Identify which cell holds the provided text, then report its (x, y) central coordinate. 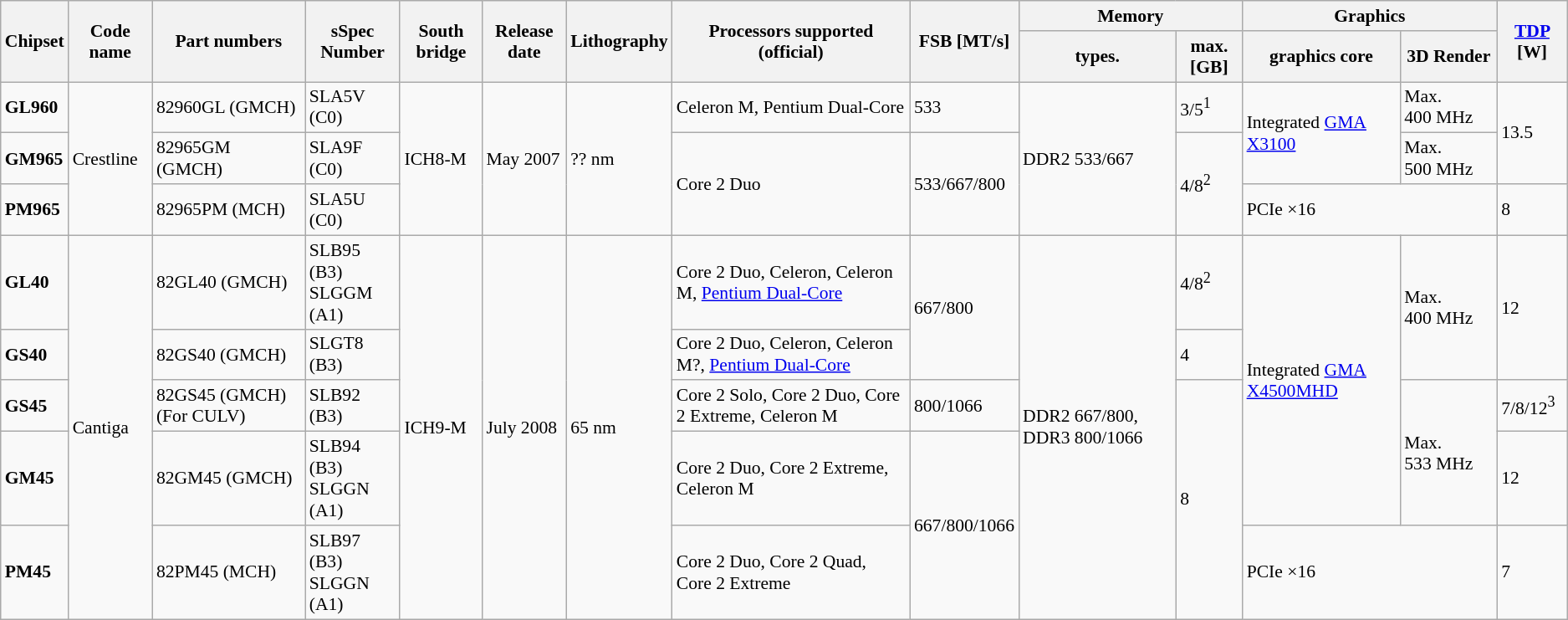
Cantiga (110, 427)
82960GL (GMCH) (229, 107)
sSpec Number (353, 42)
3/51 (1209, 107)
Core 2 Duo, Celeron, Celeron M?, Pentium Dual-Core (791, 355)
82GL40 (GMCH) (229, 282)
Core 2 Duo, Core 2 Extreme, Celeron M (791, 479)
?? nm (619, 159)
ICH9-M (441, 427)
533/667/800 (964, 184)
South bridge (441, 42)
Core 2 Solo, Core 2 Duo, Core 2 Extreme, Celeron M (791, 407)
GM965 (35, 159)
Lithography (619, 42)
FSB [MT/s] (964, 42)
82GM45 (GMCH) (229, 479)
82GS40 (GMCH) (229, 355)
82GS45 (GMCH) (For CULV) (229, 407)
July 2008 (524, 427)
SLB94 (B3)SLGGN (A1) (353, 479)
7 (1532, 572)
Release date (524, 42)
SLA5V (C0) (353, 107)
Max. 500 MHz (1448, 159)
Max. 533 MHz (1448, 453)
Integrated GMA X3100 (1321, 133)
13.5 (1532, 133)
graphics core (1321, 57)
PM45 (35, 572)
Core 2 Duo (791, 184)
Part numbers (229, 42)
82965GM (GMCH) (229, 159)
667/800 (964, 308)
GS45 (35, 407)
800/1066 (964, 407)
Graphics (1370, 16)
types. (1097, 57)
DDR2 533/667 (1097, 159)
ICH8-M (441, 159)
GL960 (35, 107)
SLA9F (C0) (353, 159)
Celeron M, Pentium Dual-Core (791, 107)
Core 2 Duo, Core 2 Quad, Core 2 Extreme (791, 572)
Code name (110, 42)
TDP [W] (1532, 42)
PM965 (35, 209)
82PM45 (MCH) (229, 572)
Core 2 Duo, Celeron, Celeron M, Pentium Dual-Core (791, 282)
667/800/1066 (964, 525)
GL40 (35, 282)
GM45 (35, 479)
4 (1209, 355)
max. [GB] (1209, 57)
SLB97 (B3)SLGGN (A1) (353, 572)
82965PM (MCH) (229, 209)
GS40 (35, 355)
7/8/123 (1532, 407)
SLB92 (B3) (353, 407)
3D Render (1448, 57)
SLB95 (B3)SLGGM (A1) (353, 282)
Processors supported (official) (791, 42)
Crestline (110, 159)
DDR2 667/800, DDR3 800/1066 (1097, 427)
Integrated GMA X4500MHD (1321, 380)
65 nm (619, 427)
May 2007 (524, 159)
SLA5U (C0) (353, 209)
Memory (1131, 16)
533 (964, 107)
SLGT8 (B3) (353, 355)
Chipset (35, 42)
